Determine the [X, Y] coordinate at the center of the cell enclosing the given text.  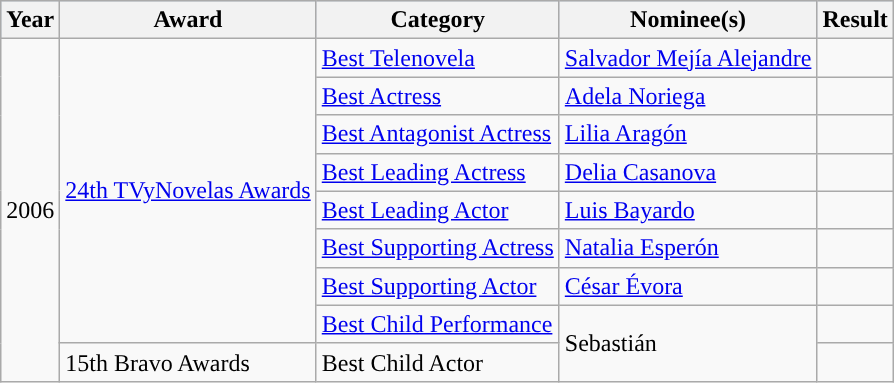
15th Bravo Awards [188, 362]
Adela Noriega [688, 96]
Luis Bayardo [688, 210]
Category [438, 20]
Best Actress [438, 96]
2006 [30, 210]
Nominee(s) [688, 20]
Result [855, 20]
Year [30, 20]
Best Leading Actress [438, 172]
Best Child Performance [438, 324]
Best Supporting Actress [438, 248]
César Évora [688, 286]
Lilia Aragón [688, 134]
24th TVyNovelas Awards [188, 191]
Best Antagonist Actress [438, 134]
Natalia Esperón [688, 248]
Best Leading Actor [438, 210]
Salvador Mejía Alejandre [688, 58]
Best Telenovela [438, 58]
Award [188, 20]
Sebastián [688, 343]
Best Supporting Actor [438, 286]
Best Child Actor [438, 362]
Delia Casanova [688, 172]
